Capture the cell that displays the provided text and extract its [x, y] central coordinate. 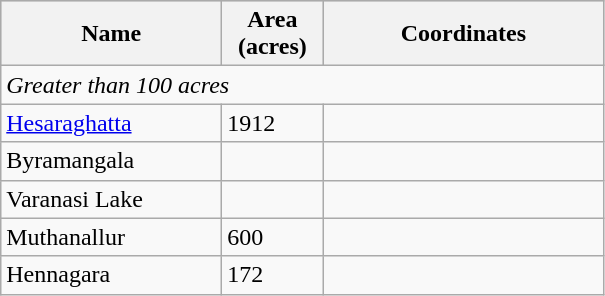
Muthanallur [112, 237]
Hesaraghatta [112, 123]
Hennagara [112, 275]
1912 [272, 123]
600 [272, 237]
Greater than 100 acres [302, 85]
Coordinates [464, 34]
Area (acres) [272, 34]
Byramangala [112, 161]
Name [112, 34]
Varanasi Lake [112, 199]
172 [272, 275]
